Return the [X, Y] coordinate for the center point of the cell that contains the specified text.  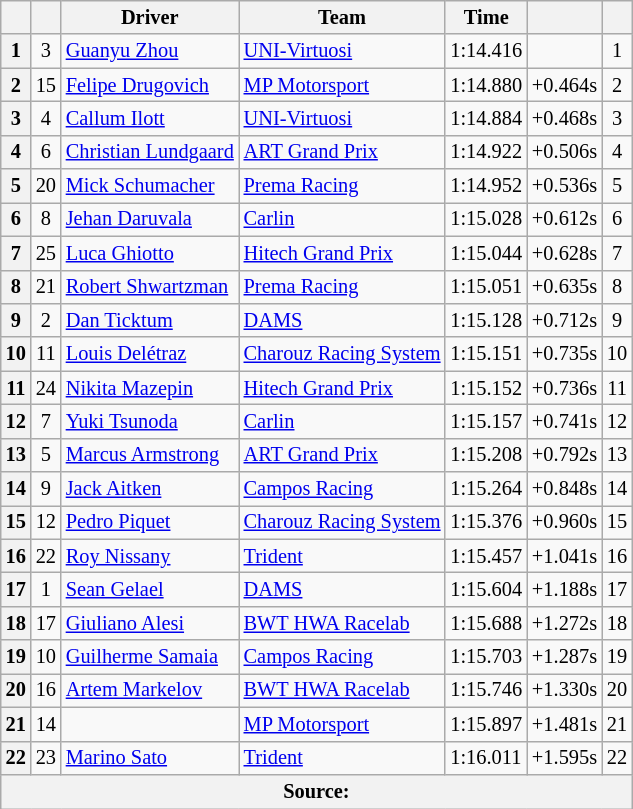
1:15.897 [486, 724]
Roy Nissany [150, 556]
Nikita Mazepin [150, 388]
Time [486, 17]
Marino Sato [150, 758]
+0.712s [564, 320]
Yuki Tsunoda [150, 421]
24 [46, 388]
+1.272s [564, 623]
Driver [150, 17]
Guanyu Zhou [150, 51]
Callum Ilott [150, 118]
+0.506s [564, 152]
1:14.884 [486, 118]
Giuliano Alesi [150, 623]
1:15.604 [486, 589]
+0.960s [564, 522]
1:15.264 [486, 489]
Louis Delétraz [150, 354]
23 [46, 758]
1:14.880 [486, 85]
1:15.044 [486, 253]
1:14.416 [486, 51]
Christian Lundgaard [150, 152]
+0.736s [564, 388]
1:15.128 [486, 320]
1:15.703 [486, 657]
1:15.157 [486, 421]
Dan Ticktum [150, 320]
Source: [316, 791]
+0.635s [564, 287]
1:15.152 [486, 388]
+0.536s [564, 186]
Sean Gelael [150, 589]
Jehan Daruvala [150, 219]
Felipe Drugovich [150, 85]
+1.330s [564, 690]
+0.464s [564, 85]
+0.628s [564, 253]
+0.468s [564, 118]
Luca Ghiotto [150, 253]
1:15.028 [486, 219]
+1.287s [564, 657]
Artem Markelov [150, 690]
1:15.457 [486, 556]
1:15.688 [486, 623]
1:15.208 [486, 455]
+1.041s [564, 556]
1:14.952 [486, 186]
1:15.051 [486, 287]
1:15.746 [486, 690]
Team [342, 17]
Marcus Armstrong [150, 455]
+1.595s [564, 758]
+0.792s [564, 455]
1:15.376 [486, 522]
Mick Schumacher [150, 186]
1:16.011 [486, 758]
+1.481s [564, 724]
1:14.922 [486, 152]
Robert Shwartzman [150, 287]
+0.741s [564, 421]
1:15.151 [486, 354]
25 [46, 253]
Guilherme Samaia [150, 657]
+1.188s [564, 589]
+0.848s [564, 489]
Jack Aitken [150, 489]
+0.612s [564, 219]
+0.735s [564, 354]
Pedro Piquet [150, 522]
